Capture the cell that displays the provided text and extract its (X, Y) central coordinate. 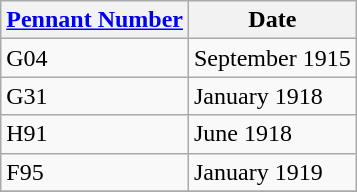
G04 (95, 58)
Pennant Number (95, 20)
F95 (95, 172)
January 1919 (272, 172)
G31 (95, 96)
Date (272, 20)
January 1918 (272, 96)
June 1918 (272, 134)
September 1915 (272, 58)
H91 (95, 134)
